Locate the cell with the specified text and output its (X, Y) center coordinate. 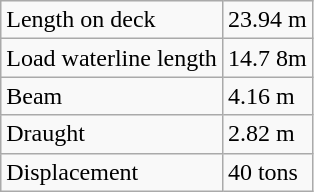
Length on deck (112, 20)
40 tons (267, 172)
Beam (112, 96)
2.82 m (267, 134)
14.7 8m (267, 58)
Displacement (112, 172)
23.94 m (267, 20)
4.16 m (267, 96)
Draught (112, 134)
Load waterline length (112, 58)
